For the text-containing cell, return its midpoint in [x, y] coordinate format. 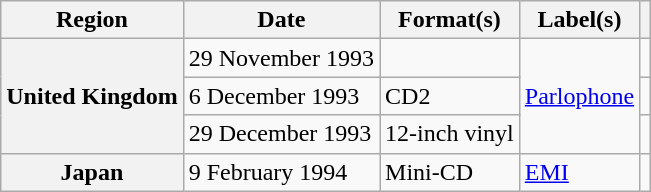
United Kingdom [92, 96]
Region [92, 20]
Date [281, 20]
CD2 [450, 96]
12-inch vinyl [450, 134]
9 February 1994 [281, 172]
6 December 1993 [281, 96]
Parlophone [579, 96]
Mini-CD [450, 172]
Format(s) [450, 20]
29 November 1993 [281, 58]
Japan [92, 172]
EMI [579, 172]
Label(s) [579, 20]
29 December 1993 [281, 134]
